Determine the [X, Y] coordinate at the center of the cell enclosing the given text.  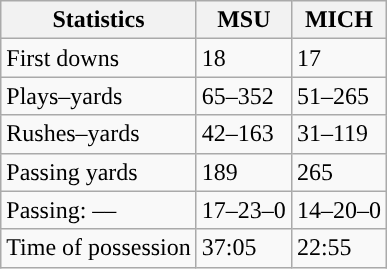
51–265 [338, 96]
265 [338, 172]
65–352 [244, 96]
22:55 [338, 248]
189 [244, 172]
MSU [244, 20]
First downs [99, 58]
Passing: –– [99, 210]
Rushes–yards [99, 134]
14–20–0 [338, 210]
37:05 [244, 248]
31–119 [338, 134]
18 [244, 58]
17 [338, 58]
17–23–0 [244, 210]
Time of possession [99, 248]
MICH [338, 20]
Plays–yards [99, 96]
Statistics [99, 20]
42–163 [244, 134]
Passing yards [99, 172]
